Capture the cell that displays the provided text and extract its [x, y] central coordinate. 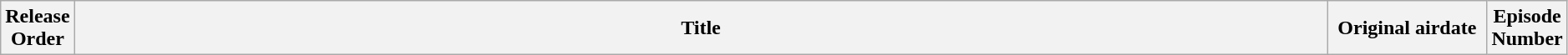
Episode Number [1527, 28]
Original airdate [1407, 28]
Release Order [38, 28]
Title [701, 28]
